Output the [X, Y] coordinate of the center of the cell containing the given text.  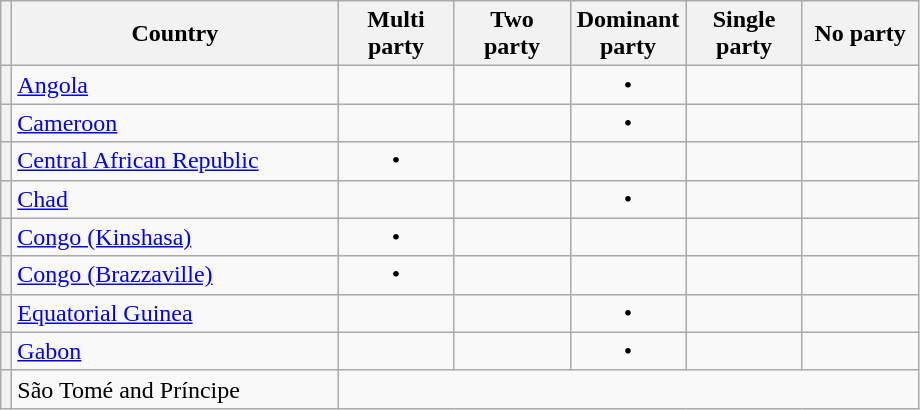
Country [175, 34]
Chad [175, 199]
Congo (Brazzaville) [175, 275]
Multi party [396, 34]
Equatorial Guinea [175, 313]
Angola [175, 85]
Two party [512, 34]
São Tomé and Príncipe [175, 389]
Single party [744, 34]
Gabon [175, 351]
Central African Republic [175, 161]
Congo (Kinshasa) [175, 237]
Cameroon [175, 123]
Dominant party [628, 34]
No party [860, 34]
